Return the [X, Y] coordinate for the center point of the cell that contains the specified text.  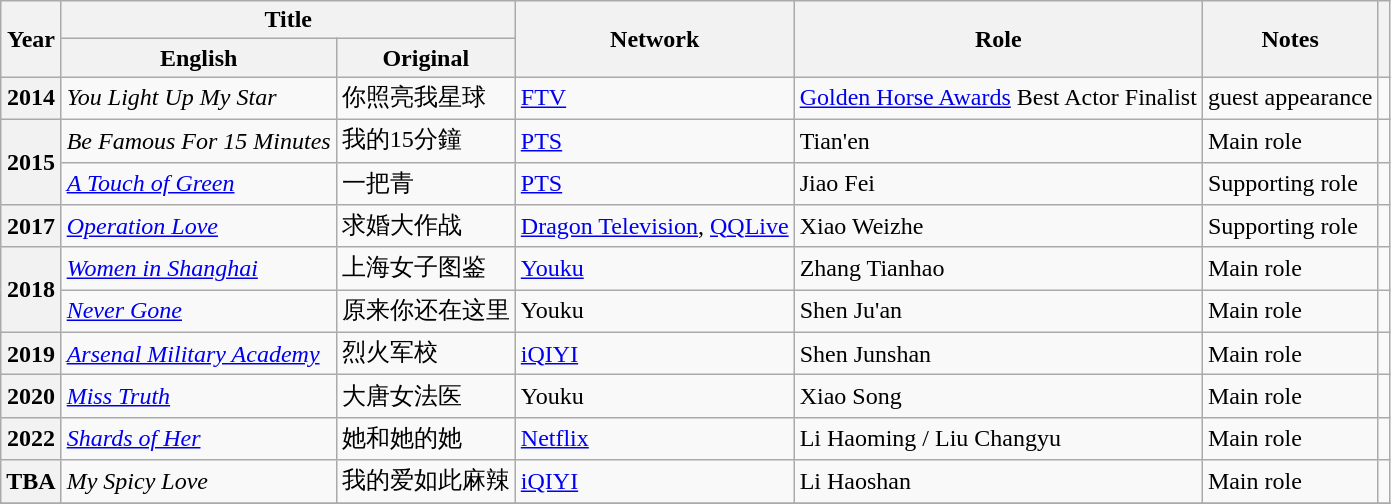
A Touch of Green [198, 184]
Operation Love [198, 226]
Women in Shanghai [198, 268]
2015 [31, 162]
Dragon Television, QQLive [654, 226]
Miss Truth [198, 396]
Original [426, 58]
2020 [31, 396]
Arsenal Military Academy [198, 354]
Be Famous For 15 Minutes [198, 140]
You Light Up My Star [198, 98]
大唐女法医 [426, 396]
Title [288, 20]
My Spicy Love [198, 482]
Network [654, 39]
Li Haoming / Liu Changyu [998, 438]
Xiao Weizhe [998, 226]
2014 [31, 98]
2022 [31, 438]
Li Haoshan [998, 482]
2017 [31, 226]
Notes [1290, 39]
你照亮我星球 [426, 98]
FTV [654, 98]
Role [998, 39]
2018 [31, 290]
Shen Ju'an [998, 312]
Year [31, 39]
她和她的她 [426, 438]
Shen Junshan [998, 354]
2019 [31, 354]
TBA [31, 482]
Never Gone [198, 312]
烈火军校 [426, 354]
Golden Horse Awards Best Actor Finalist [998, 98]
Shards of Her [198, 438]
求婚大作战 [426, 226]
Xiao Song [998, 396]
Zhang Tianhao [998, 268]
Tian'en [998, 140]
一把青 [426, 184]
上海女子图鉴 [426, 268]
guest appearance [1290, 98]
Jiao Fei [998, 184]
原来你还在这里 [426, 312]
我的爱如此麻辣 [426, 482]
Netflix [654, 438]
我的15分鐘 [426, 140]
English [198, 58]
